Pinpoint the cell where the given text exists, returning its (X, Y) midpoint coordinate. 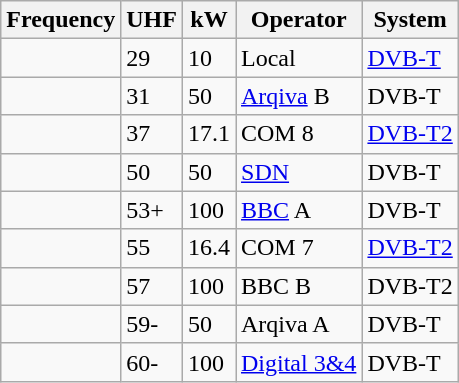
System (410, 20)
37 (152, 134)
16.4 (208, 248)
kW (208, 20)
COM 8 (299, 134)
Operator (299, 20)
29 (152, 58)
UHF (152, 20)
COM 7 (299, 248)
31 (152, 96)
57 (152, 286)
Local (299, 58)
53+ (152, 210)
SDN (299, 172)
60- (152, 362)
Digital 3&4 (299, 362)
10 (208, 58)
59- (152, 324)
Arqiva B (299, 96)
BBC B (299, 286)
Frequency (61, 20)
17.1 (208, 134)
Arqiva A (299, 324)
BBC A (299, 210)
55 (152, 248)
